Locate the cell with the specified text and output its [x, y] center coordinate. 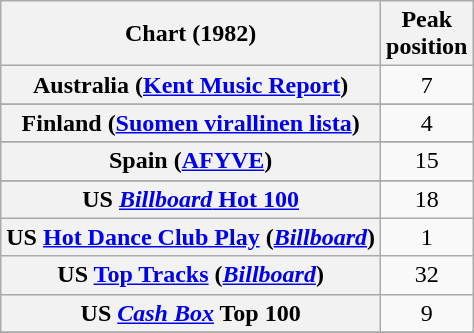
Chart (1982) [191, 34]
US Billboard Hot 100 [191, 199]
1 [427, 237]
32 [427, 275]
7 [427, 85]
US Top Tracks (Billboard) [191, 275]
US Cash Box Top 100 [191, 313]
9 [427, 313]
15 [427, 161]
Finland (Suomen virallinen lista) [191, 123]
Australia (Kent Music Report) [191, 85]
US Hot Dance Club Play (Billboard) [191, 237]
Peakposition [427, 34]
Spain (AFYVE) [191, 161]
4 [427, 123]
18 [427, 199]
